Identify which cell holds the provided text, then report its [x, y] central coordinate. 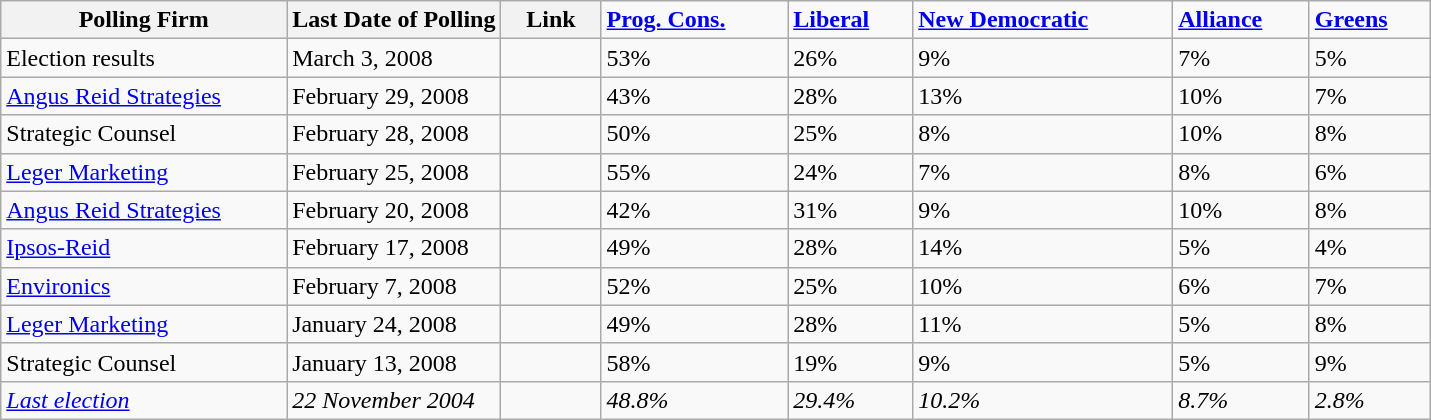
22 November 2004 [394, 400]
February 25, 2008 [394, 172]
2.8% [1370, 400]
53% [694, 58]
4% [1370, 248]
February 17, 2008 [394, 248]
11% [1043, 324]
Polling Firm [144, 20]
8.7% [1242, 400]
Greens [1370, 20]
19% [850, 362]
Alliance [1242, 20]
February 29, 2008 [394, 96]
26% [850, 58]
Election results [144, 58]
42% [694, 210]
Last election [144, 400]
Liberal [850, 20]
February 7, 2008 [394, 286]
January 24, 2008 [394, 324]
Environics [144, 286]
10.2% [1043, 400]
February 28, 2008 [394, 134]
58% [694, 362]
29.4% [850, 400]
24% [850, 172]
55% [694, 172]
31% [850, 210]
14% [1043, 248]
13% [1043, 96]
New Democratic [1043, 20]
Ipsos-Reid [144, 248]
43% [694, 96]
January 13, 2008 [394, 362]
Prog. Cons. [694, 20]
Last Date of Polling [394, 20]
March 3, 2008 [394, 58]
Link [551, 20]
February 20, 2008 [394, 210]
50% [694, 134]
52% [694, 286]
48.8% [694, 400]
